Find where the given text appears and provide that cell's center as [x, y] coordinate. 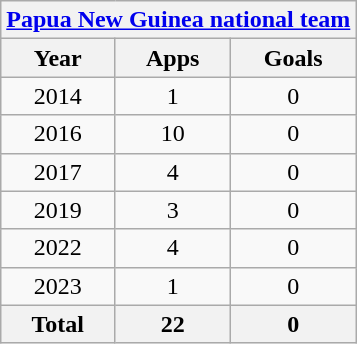
2019 [58, 210]
2022 [58, 248]
2014 [58, 96]
2016 [58, 134]
22 [173, 324]
Papua New Guinea national team [178, 20]
Apps [173, 58]
Total [58, 324]
Year [58, 58]
2023 [58, 286]
10 [173, 134]
3 [173, 210]
2017 [58, 172]
Goals [294, 58]
